Pinpoint the cell where the given text exists, returning its (X, Y) midpoint coordinate. 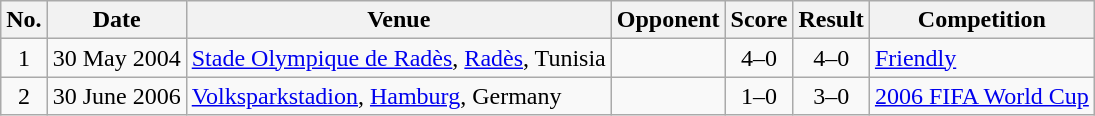
30 June 2006 (116, 96)
2 (24, 96)
Date (116, 20)
1–0 (759, 96)
2006 FIFA World Cup (982, 96)
30 May 2004 (116, 58)
Opponent (668, 20)
Friendly (982, 58)
Result (831, 20)
Competition (982, 20)
No. (24, 20)
Venue (398, 20)
Score (759, 20)
3–0 (831, 96)
Stade Olympique de Radès, Radès, Tunisia (398, 58)
Volksparkstadion, Hamburg, Germany (398, 96)
1 (24, 58)
